Return the (X, Y) coordinate for the center point of the cell that contains the specified text.  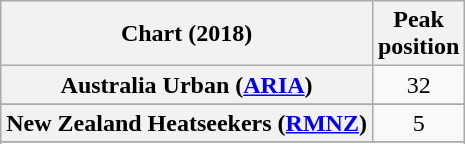
Chart (2018) (187, 34)
New Zealand Heatseekers (RMNZ) (187, 123)
32 (418, 85)
Australia Urban (ARIA) (187, 85)
Peak position (418, 34)
5 (418, 123)
